Search for the cell housing the specified text and yield its [x, y] center coordinate. 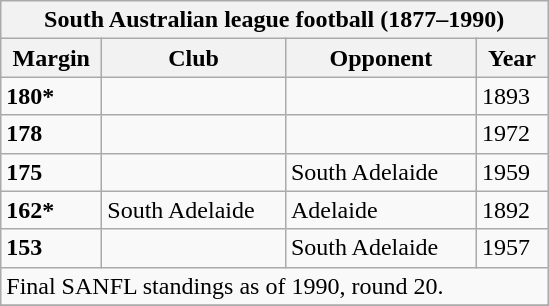
1959 [512, 172]
178 [52, 134]
Final SANFL standings as of 1990, round 20. [274, 286]
1893 [512, 96]
1957 [512, 248]
153 [52, 248]
1892 [512, 210]
1972 [512, 134]
Opponent [380, 58]
Club [194, 58]
Margin [52, 58]
175 [52, 172]
Year [512, 58]
180* [52, 96]
162* [52, 210]
South Australian league football (1877–1990) [274, 20]
Adelaide [380, 210]
